Find where the given text appears and provide that cell's center as [x, y] coordinate. 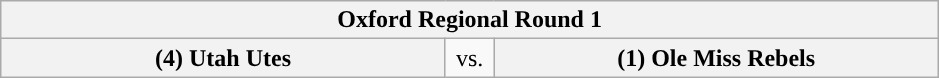
(1) Ole Miss Rebels [716, 58]
Oxford Regional Round 1 [470, 20]
(4) Utah Utes [224, 58]
vs. [470, 58]
